Find where the given text appears and provide that cell's center as (x, y) coordinate. 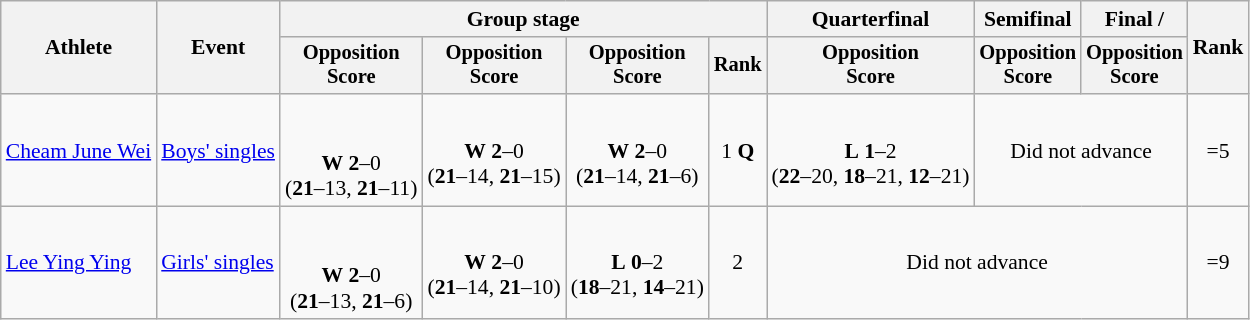
Athlete (78, 48)
2 (738, 263)
W 2–0(21–13, 21–11) (351, 150)
Final / (1134, 19)
=9 (1218, 263)
=5 (1218, 150)
W 2–0(21–13, 21–6) (351, 263)
W 2–0(21–14, 21–6) (638, 150)
Cheam June Wei (78, 150)
L 1–2(22–20, 18–21, 12–21) (870, 150)
Lee Ying Ying (78, 263)
Quarterfinal (870, 19)
Girls' singles (218, 263)
Event (218, 48)
W 2–0(21–14, 21–10) (494, 263)
1 Q (738, 150)
Boys' singles (218, 150)
Semifinal (1028, 19)
L 0–2(18–21, 14–21) (638, 263)
W 2–0(21–14, 21–15) (494, 150)
Group stage (524, 19)
